Capture the cell that displays the provided text and extract its [x, y] central coordinate. 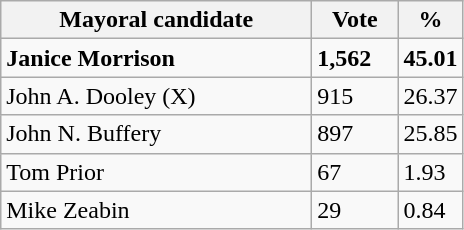
Janice Morrison [156, 58]
26.37 [430, 96]
897 [355, 134]
John N. Buffery [156, 134]
Vote [355, 20]
45.01 [430, 58]
% [430, 20]
29 [355, 210]
1.93 [430, 172]
Mike Zeabin [156, 210]
67 [355, 172]
915 [355, 96]
25.85 [430, 134]
1,562 [355, 58]
Tom Prior [156, 172]
0.84 [430, 210]
Mayoral candidate [156, 20]
John A. Dooley (X) [156, 96]
